Identify which cell holds the provided text, then report its [x, y] central coordinate. 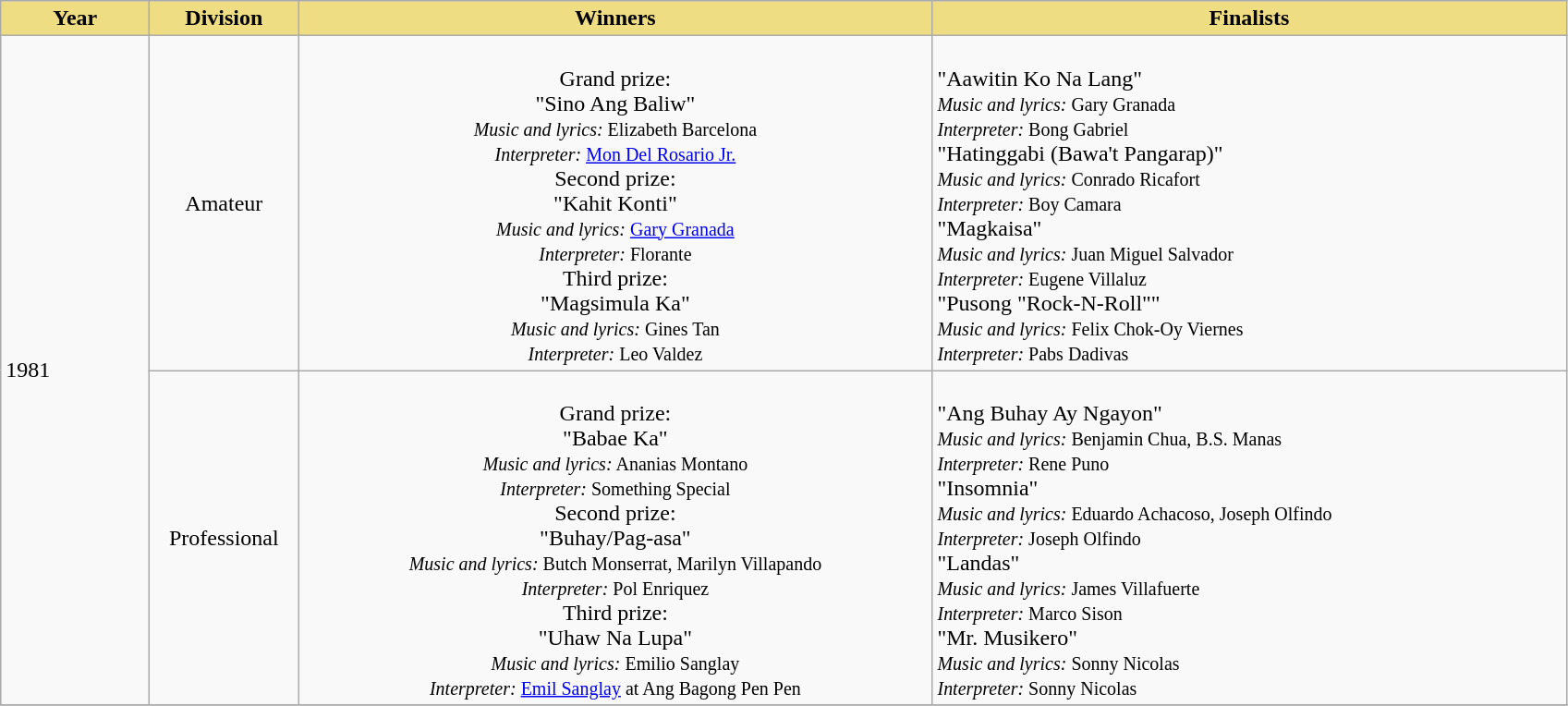
Finalists [1249, 18]
Professional [224, 538]
Division [224, 18]
1981 [76, 371]
Year [76, 18]
Amateur [224, 203]
Winners [615, 18]
